Pinpoint the cell where the given text exists, returning its [X, Y] midpoint coordinate. 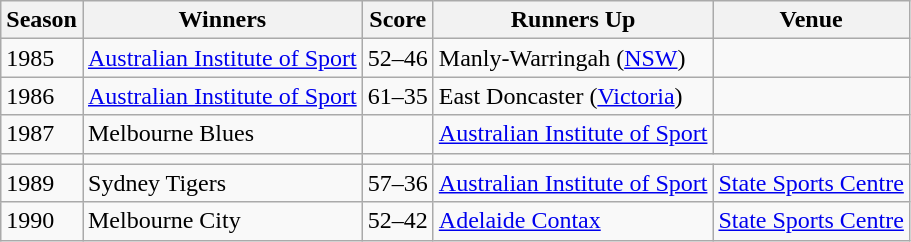
Runners Up [573, 20]
57–36 [398, 183]
52–46 [398, 58]
1987 [42, 134]
Sydney Tigers [222, 183]
Winners [222, 20]
East Doncaster (Victoria) [573, 96]
1989 [42, 183]
Score [398, 20]
Venue [811, 20]
Season [42, 20]
1986 [42, 96]
61–35 [398, 96]
Adelaide Contax [573, 221]
Melbourne Blues [222, 134]
52–42 [398, 221]
1990 [42, 221]
Melbourne City [222, 221]
Manly-Warringah (NSW) [573, 58]
1985 [42, 58]
